For the text-containing cell, return its midpoint in (X, Y) coordinate format. 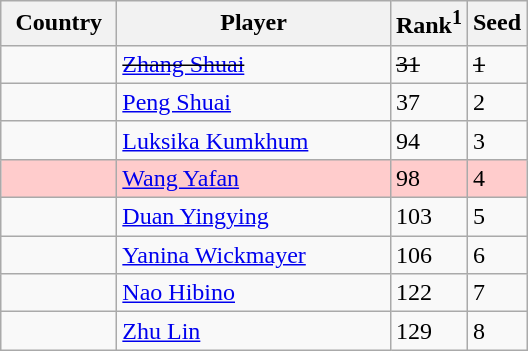
Yanina Wickmayer (254, 255)
Luksika Kumkhum (254, 140)
Rank1 (428, 24)
Zhu Lin (254, 331)
6 (496, 255)
3 (496, 140)
129 (428, 331)
Nao Hibino (254, 293)
2 (496, 102)
Zhang Shuai (254, 64)
1 (496, 64)
7 (496, 293)
122 (428, 293)
5 (496, 217)
Duan Yingying (254, 217)
94 (428, 140)
37 (428, 102)
106 (428, 255)
31 (428, 64)
Country (59, 24)
Peng Shuai (254, 102)
98 (428, 178)
103 (428, 217)
4 (496, 178)
Seed (496, 24)
Wang Yafan (254, 178)
Player (254, 24)
8 (496, 331)
